Locate the cell with the specified text and output its [X, Y] center coordinate. 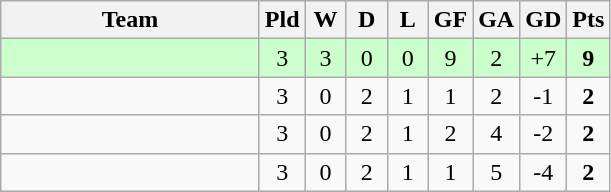
GF [450, 20]
-4 [544, 172]
Pld [282, 20]
4 [496, 134]
W [326, 20]
5 [496, 172]
+7 [544, 58]
Pts [588, 20]
D [366, 20]
-2 [544, 134]
GA [496, 20]
Team [130, 20]
GD [544, 20]
-1 [544, 96]
L [408, 20]
